Capture the cell that displays the provided text and extract its [x, y] central coordinate. 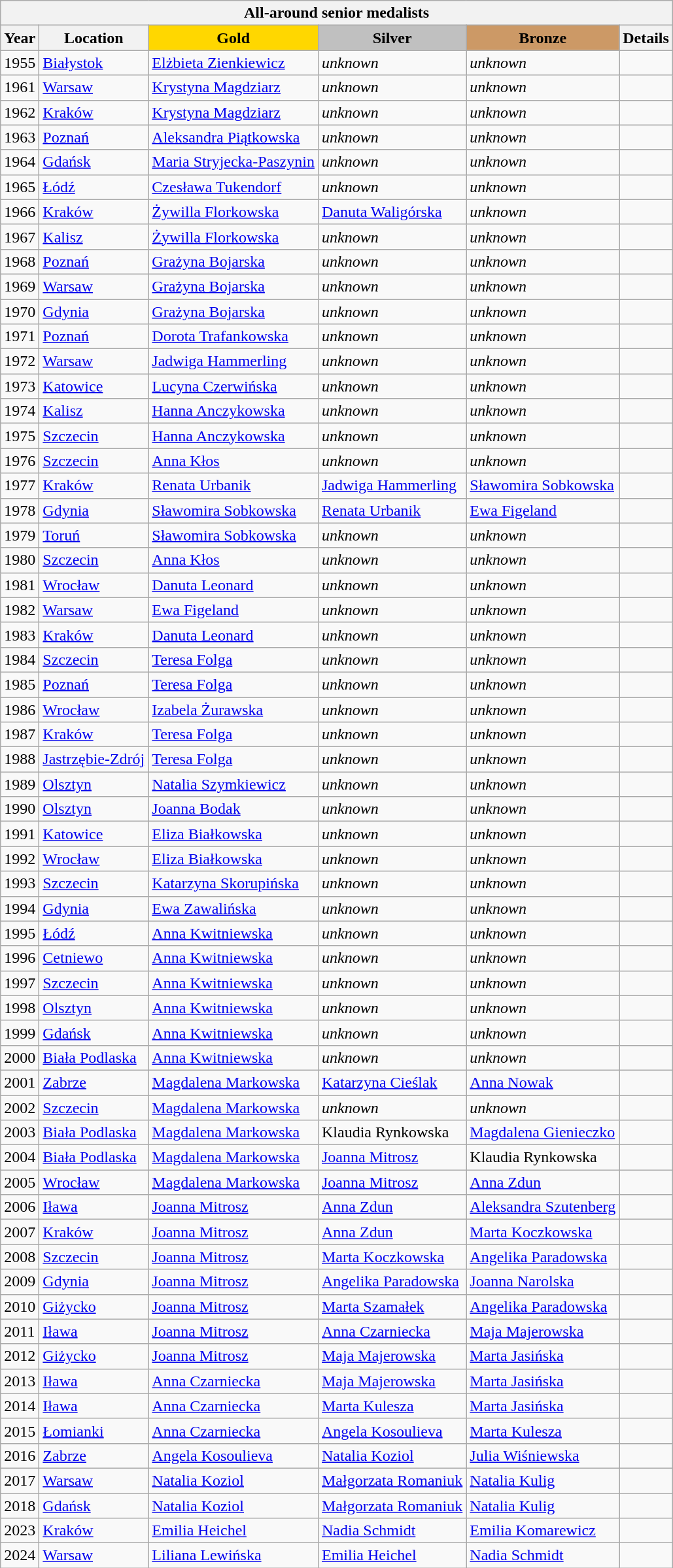
2005 [20, 1182]
1967 [20, 237]
1975 [20, 436]
2018 [20, 1505]
Bronze [543, 38]
1994 [20, 909]
1999 [20, 1033]
2000 [20, 1058]
Aleksandra Piątkowska [233, 137]
1955 [20, 63]
2010 [20, 1307]
2001 [20, 1082]
Silver [392, 38]
Czesława Tukendorf [233, 187]
1998 [20, 1008]
1970 [20, 312]
1979 [20, 535]
1992 [20, 859]
2012 [20, 1356]
Jastrzębie-Zdrój [94, 759]
1988 [20, 759]
1991 [20, 834]
Magdalena Gienieczko [543, 1133]
2002 [20, 1108]
Julia Wiśniewska [543, 1456]
Joanna Narolska [543, 1282]
1972 [20, 361]
Details [646, 38]
Year [20, 38]
Maria Stryjecka-Paszynin [233, 162]
2006 [20, 1207]
1976 [20, 461]
Location [94, 38]
Białystok [94, 63]
1997 [20, 983]
2003 [20, 1133]
Dorota Trafankowska [233, 337]
2007 [20, 1232]
1966 [20, 212]
Natalia Szymkiewicz [233, 784]
1971 [20, 337]
1985 [20, 684]
Anna Nowak [543, 1082]
1974 [20, 411]
Elżbieta Zienkiewicz [233, 63]
1964 [20, 162]
2013 [20, 1381]
Izabela Żurawska [233, 709]
Lucyna Czerwińska [233, 386]
2009 [20, 1282]
1983 [20, 635]
Łomianki [94, 1431]
2015 [20, 1431]
1969 [20, 286]
2008 [20, 1257]
2016 [20, 1456]
1980 [20, 560]
1981 [20, 585]
1961 [20, 88]
1996 [20, 958]
Liliana Lewińska [233, 1556]
1978 [20, 510]
Danuta Waligórska [392, 212]
Gold [233, 38]
1993 [20, 884]
1984 [20, 659]
Katarzyna Cieślak [392, 1082]
1965 [20, 187]
1963 [20, 137]
2011 [20, 1331]
Aleksandra Szutenberg [543, 1207]
Marta Szamałek [392, 1307]
Cetniewo [94, 958]
1977 [20, 486]
1989 [20, 784]
Joanna Bodak [233, 809]
Ewa Zawalińska [233, 909]
1986 [20, 709]
1962 [20, 112]
2017 [20, 1480]
1973 [20, 386]
All-around senior medalists [337, 13]
Katarzyna Skorupińska [233, 884]
2024 [20, 1556]
Emilia Komarewicz [543, 1531]
1968 [20, 261]
1990 [20, 809]
1995 [20, 933]
2023 [20, 1531]
1987 [20, 735]
2014 [20, 1406]
Toruń [94, 535]
2004 [20, 1158]
1982 [20, 610]
